Capture the cell that displays the provided text and extract its (X, Y) central coordinate. 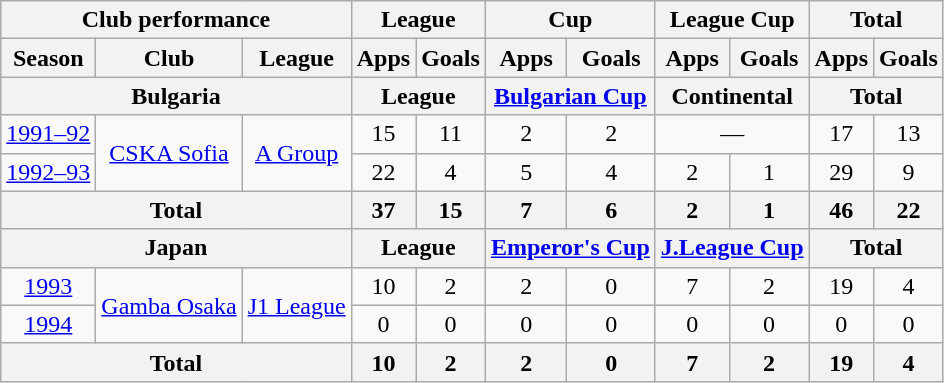
37 (383, 210)
Cup (570, 20)
1991–92 (48, 134)
17 (841, 134)
Emperor's Cup (570, 248)
1994 (48, 324)
Gamba Osaka (169, 305)
29 (841, 172)
Japan (176, 248)
League Cup (732, 20)
Continental (732, 96)
A Group (296, 153)
11 (451, 134)
J1 League (296, 305)
J.League Cup (732, 248)
Bulgarian Cup (570, 96)
46 (841, 210)
13 (909, 134)
Bulgaria (176, 96)
5 (526, 172)
Club (169, 58)
1992–93 (48, 172)
— (732, 134)
Season (48, 58)
CSKA Sofia (169, 153)
Club performance (176, 20)
9 (909, 172)
1993 (48, 286)
6 (611, 210)
